Provide the (X, Y) coordinate of the cell's center where the given text is located.  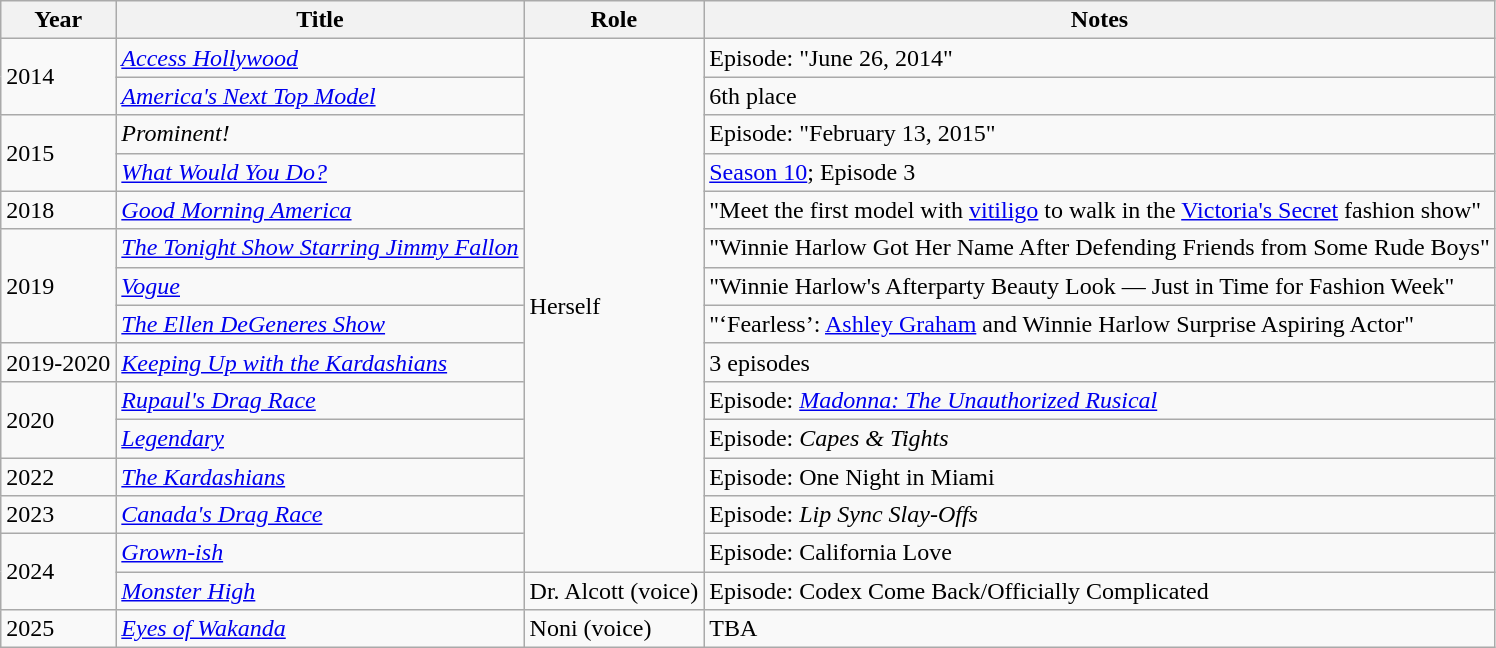
Season 10; Episode 3 (1100, 172)
Dr. Alcott (voice) (614, 591)
2018 (58, 210)
2023 (58, 515)
Episode: Madonna: The Unauthorized Rusical (1100, 400)
Herself (614, 306)
Episode: Capes & Tights (1100, 438)
"‘Fearless’: Ashley Graham and Winnie Harlow Surprise Aspiring Actor" (1100, 324)
Rupaul's Drag Race (320, 400)
What Would You Do? (320, 172)
Episode: California Love (1100, 553)
Episode: "June 26, 2014" (1100, 58)
Episode: "February 13, 2015" (1100, 134)
Access Hollywood (320, 58)
America's Next Top Model (320, 96)
2024 (58, 572)
Noni (voice) (614, 629)
Episode: Lip Sync Slay-Offs (1100, 515)
The Kardashians (320, 477)
Grown-ish (320, 553)
The Tonight Show Starring Jimmy Fallon (320, 248)
Good Morning America (320, 210)
Vogue (320, 286)
2022 (58, 477)
"Winnie Harlow Got Her Name After Defending Friends from Some Rude Boys" (1100, 248)
2014 (58, 77)
Legendary (320, 438)
2015 (58, 153)
"Winnie Harlow's Afterparty Beauty Look — Just in Time for Fashion Week" (1100, 286)
2020 (58, 419)
Keeping Up with the Kardashians (320, 362)
2019 (58, 286)
Notes (1100, 20)
Episode: One Night in Miami (1100, 477)
2019-2020 (58, 362)
Title (320, 20)
Eyes of Wakanda (320, 629)
3 episodes (1100, 362)
6th place (1100, 96)
Canada's Drag Race (320, 515)
"Meet the first model with vitiligo to walk in the Victoria's Secret fashion show" (1100, 210)
Monster High (320, 591)
The Ellen DeGeneres Show (320, 324)
Prominent! (320, 134)
TBA (1100, 629)
Role (614, 20)
Episode: Codex Come Back/Officially Complicated (1100, 591)
2025 (58, 629)
Year (58, 20)
